For the text-containing cell, return its midpoint in [x, y] coordinate format. 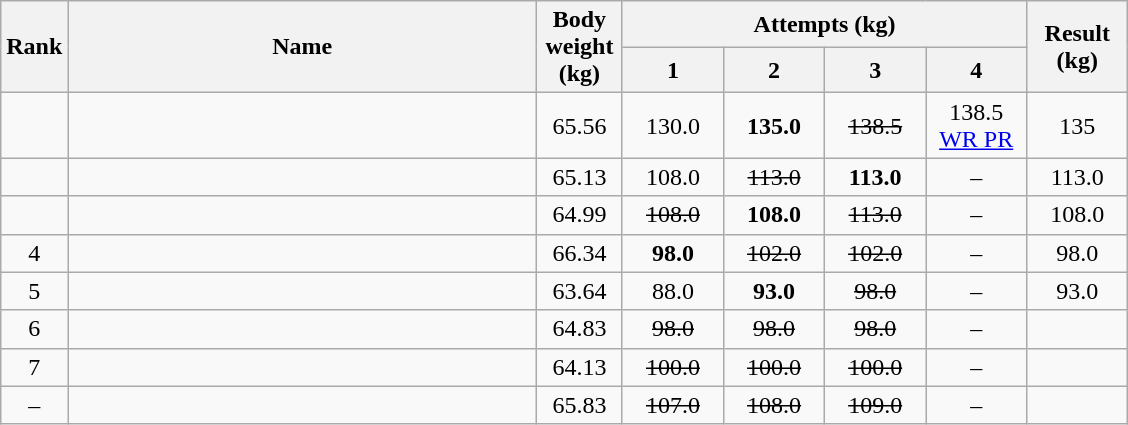
64.99 [579, 215]
109.0 [876, 405]
135 [1078, 126]
Name [302, 47]
135.0 [774, 126]
63.64 [579, 291]
65.13 [579, 177]
Result (kg) [1078, 47]
138.5WR PR [976, 126]
65.83 [579, 405]
2 [774, 70]
1 [672, 70]
7 [34, 367]
Attempts (kg) [824, 24]
Body weight (kg) [579, 47]
3 [876, 70]
64.83 [579, 329]
5 [34, 291]
Rank [34, 47]
107.0 [672, 405]
138.5 [876, 126]
6 [34, 329]
66.34 [579, 253]
64.13 [579, 367]
88.0 [672, 291]
65.56 [579, 126]
130.0 [672, 126]
